Extract the [X, Y] coordinate from the center of the cell holding the provided text.  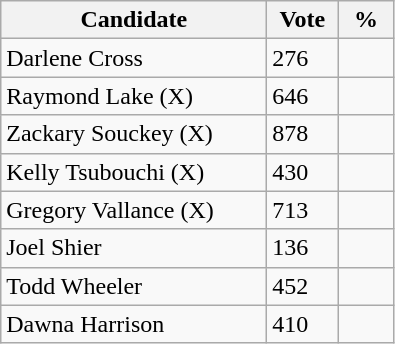
Todd Wheeler [134, 286]
Candidate [134, 20]
Raymond Lake (X) [134, 96]
276 [302, 58]
Joel Shier [134, 248]
452 [302, 286]
136 [302, 248]
410 [302, 324]
Dawna Harrison [134, 324]
Zackary Souckey (X) [134, 134]
430 [302, 172]
Kelly Tsubouchi (X) [134, 172]
Vote [302, 20]
646 [302, 96]
878 [302, 134]
Gregory Vallance (X) [134, 210]
Darlene Cross [134, 58]
% [366, 20]
713 [302, 210]
